Capture the cell that displays the provided text and extract its [x, y] central coordinate. 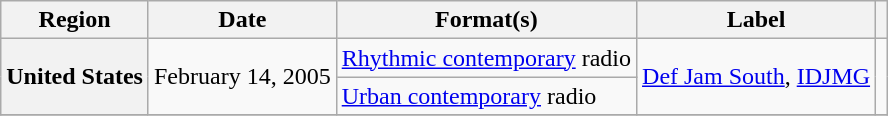
Format(s) [486, 20]
February 14, 2005 [242, 77]
Label [756, 20]
Date [242, 20]
Def Jam South, IDJMG [756, 77]
Region [75, 20]
Urban contemporary radio [486, 96]
United States [75, 77]
Rhythmic contemporary radio [486, 58]
